Identify which cell holds the provided text, then report its (X, Y) central coordinate. 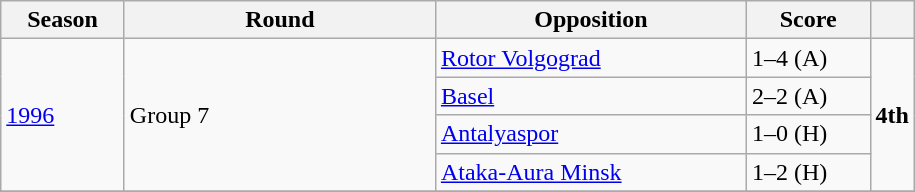
Basel (590, 96)
1–0 (H) (808, 134)
1–4 (A) (808, 58)
Rotor Volgograd (590, 58)
1996 (63, 115)
Ataka-Aura Minsk (590, 172)
Group 7 (280, 115)
Opposition (590, 20)
1–2 (H) (808, 172)
Score (808, 20)
2–2 (A) (808, 96)
4th (892, 115)
Round (280, 20)
Season (63, 20)
Antalyaspor (590, 134)
